Capture the cell that displays the provided text and extract its (X, Y) central coordinate. 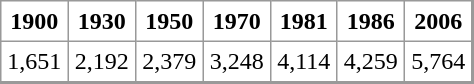
1970 (237, 21)
1986 (371, 21)
4,259 (371, 62)
1,651 (34, 62)
2006 (439, 21)
4,114 (304, 62)
2,192 (102, 62)
1950 (169, 21)
3,248 (237, 62)
5,764 (439, 62)
1981 (304, 21)
2,379 (169, 62)
1930 (102, 21)
1900 (34, 21)
